Scan for the cell matching the given text and deliver its (X, Y) coordinate at center. 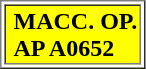
MACC. OP. AP A0652 (72, 34)
